Scan for the cell matching the given text and deliver its [X, Y] coordinate at center. 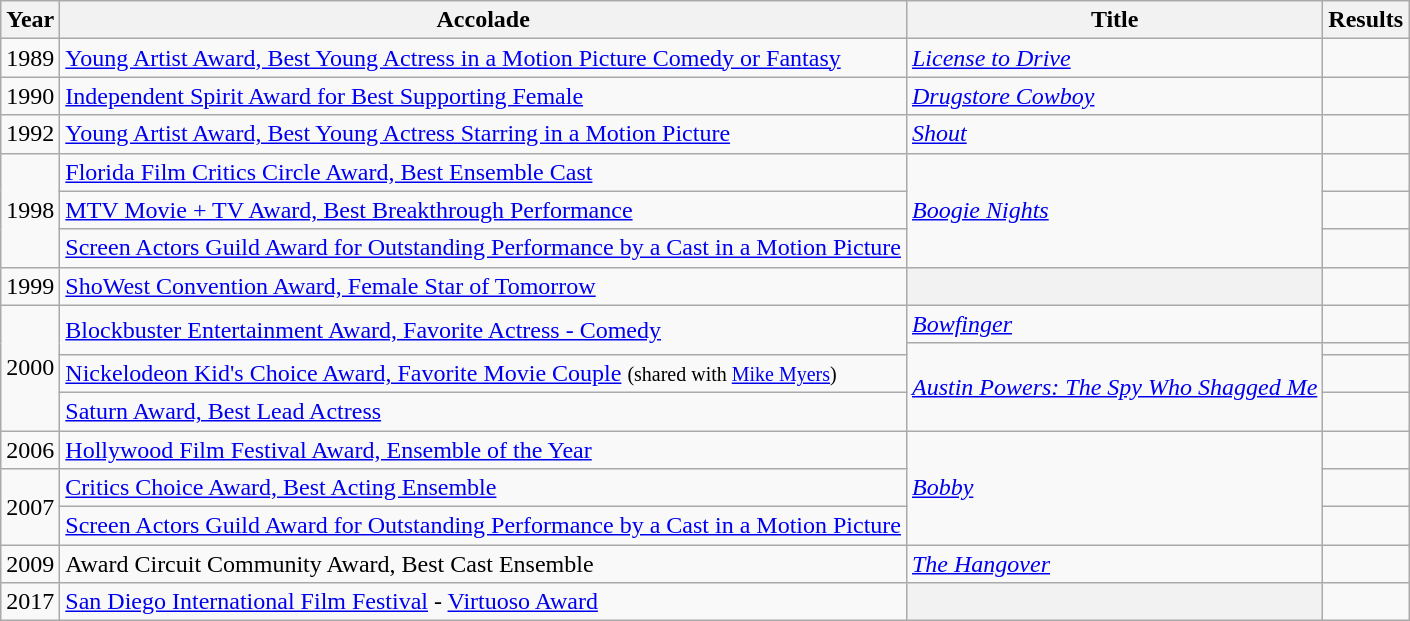
Nickelodeon Kid's Choice Award, Favorite Movie Couple (shared with Mike Myers) [484, 373]
Austin Powers: The Spy Who Shagged Me [1114, 386]
1989 [30, 58]
MTV Movie + TV Award, Best Breakthrough Performance [484, 210]
Young Artist Award, Best Young Actress Starring in a Motion Picture [484, 134]
2007 [30, 507]
Critics Choice Award, Best Acting Ensemble [484, 488]
1992 [30, 134]
Accolade [484, 20]
Hollywood Film Festival Award, Ensemble of the Year [484, 449]
Results [1366, 20]
Florida Film Critics Circle Award, Best Ensemble Cast [484, 172]
Drugstore Cowboy [1114, 96]
2009 [30, 564]
1990 [30, 96]
Bowfinger [1114, 324]
San Diego International Film Festival - Virtuoso Award [484, 602]
The Hangover [1114, 564]
Blockbuster Entertainment Award, Favorite Actress - Comedy [484, 330]
Award Circuit Community Award, Best Cast Ensemble [484, 564]
Bobby [1114, 487]
Independent Spirit Award for Best Supporting Female [484, 96]
2000 [30, 368]
License to Drive [1114, 58]
Boogie Nights [1114, 210]
Shout [1114, 134]
Year [30, 20]
2017 [30, 602]
1998 [30, 210]
Young Artist Award, Best Young Actress in a Motion Picture Comedy or Fantasy [484, 58]
Saturn Award, Best Lead Actress [484, 411]
2006 [30, 449]
Title [1114, 20]
1999 [30, 286]
ShoWest Convention Award, Female Star of Tomorrow [484, 286]
